Detect which cell encompasses the target text, then output its [X, Y] center coordinate. 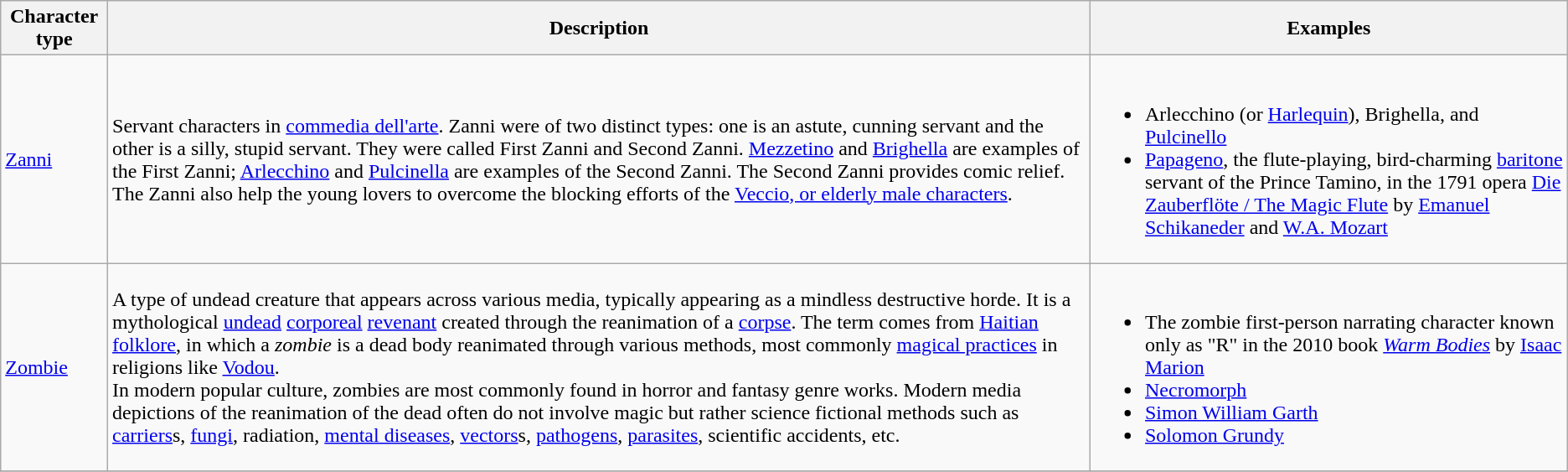
Zanni [54, 159]
Examples [1328, 29]
Description [600, 29]
Zombie [54, 367]
Character type [54, 29]
The zombie first-person narrating character known only as "R" in the 2010 book Warm Bodies by Isaac MarionNecromorphSimon William GarthSolomon Grundy [1328, 367]
